Return the [X, Y] coordinate for the center point of the cell that contains the specified text.  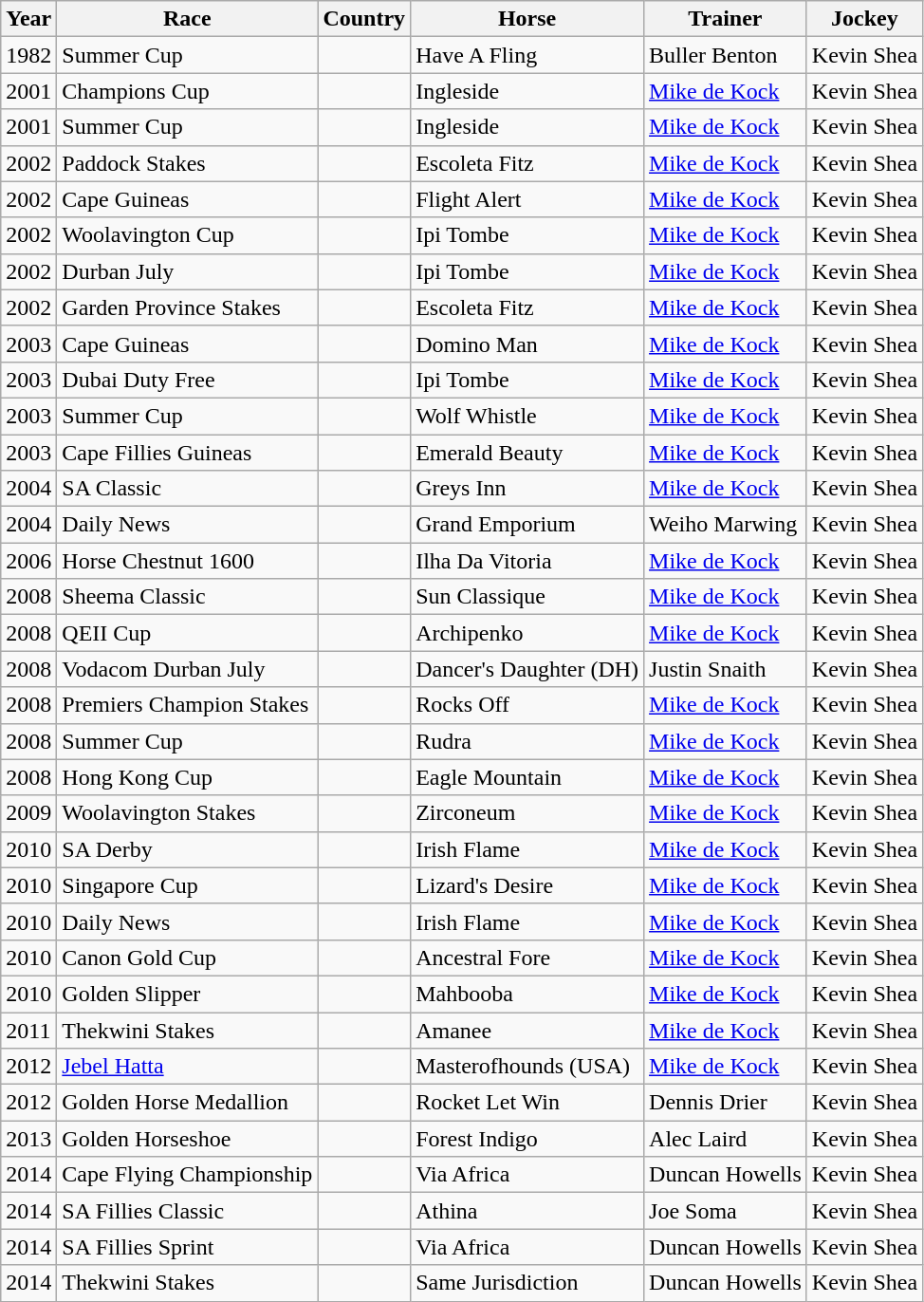
Paddock Stakes [188, 163]
Garden Province Stakes [188, 307]
Greys Inn [527, 489]
Forest Indigo [527, 1139]
Woolavington Cup [188, 235]
Race [188, 19]
Dubai Duty Free [188, 380]
Dancer's Daughter (DH) [527, 669]
Weiho Marwing [726, 525]
2006 [28, 561]
Masterofhounds (USA) [527, 1067]
Durban July [188, 271]
Have A Fling [527, 55]
Horse [527, 19]
Alec Laird [726, 1139]
Golden Horseshoe [188, 1139]
Flight Alert [527, 199]
Joe Soma [726, 1211]
Golden Slipper [188, 994]
Buller Benton [726, 55]
Woolavington Stakes [188, 813]
Mahbooba [527, 994]
Amanee [527, 1030]
QEII Cup [188, 633]
Country [364, 19]
Lizard's Desire [527, 885]
Cape Fillies Guineas [188, 453]
Domino Man [527, 344]
Sun Classique [527, 597]
Canon Gold Cup [188, 958]
Ilha Da Vitoria [527, 561]
Archipenko [527, 633]
Rocket Let Win [527, 1103]
Jebel Hatta [188, 1067]
Wolf Whistle [527, 416]
Golden Horse Medallion [188, 1103]
SA Fillies Sprint [188, 1247]
SA Derby [188, 849]
Rudra [527, 741]
Singapore Cup [188, 885]
Zirconeum [527, 813]
Athina [527, 1211]
Vodacom Durban July [188, 669]
Rocks Off [527, 705]
2011 [28, 1030]
Same Jurisdiction [527, 1283]
Jockey [864, 19]
Champions Cup [188, 91]
Year [28, 19]
SA Classic [188, 489]
1982 [28, 55]
Dennis Drier [726, 1103]
Sheema Classic [188, 597]
Hong Kong Cup [188, 777]
Grand Emporium [527, 525]
Eagle Mountain [527, 777]
2009 [28, 813]
Trainer [726, 19]
Cape Flying Championship [188, 1175]
Premiers Champion Stakes [188, 705]
Ancestral Fore [527, 958]
Horse Chestnut 1600 [188, 561]
SA Fillies Classic [188, 1211]
Emerald Beauty [527, 453]
2013 [28, 1139]
Justin Snaith [726, 669]
